Determine the [x, y] coordinate at the center of the cell enclosing the given text.  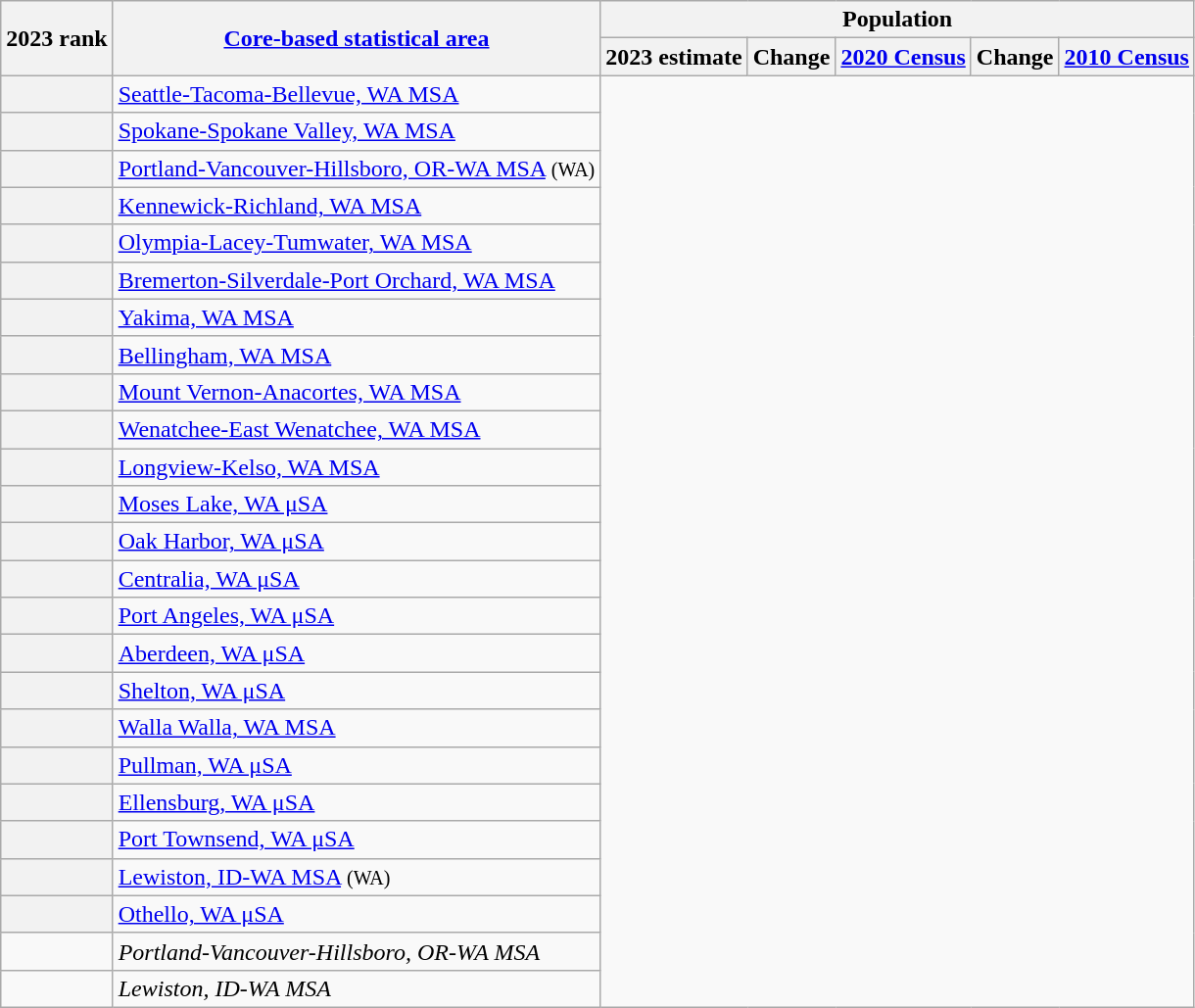
2020 Census [903, 57]
Aberdeen, WA μSA [357, 653]
Bremerton-Silverdale-Port Orchard, WA MSA [357, 280]
Yakima, WA MSA [357, 317]
Lewiston, ID-WA MSA (WA) [357, 877]
Portland-Vancouver-Hillsboro, OR-WA MSA (WA) [357, 168]
2023 estimate [674, 57]
Oak Harbor, WA μSA [357, 542]
Kennewick-Richland, WA MSA [357, 206]
Portland-Vancouver-Hillsboro, OR-WA MSA [357, 951]
Moses Lake, WA μSA [357, 504]
Core-based statistical area [357, 38]
2023 rank [57, 38]
Spokane-Spokane Valley, WA MSA [357, 131]
Port Angeles, WA μSA [357, 616]
Wenatchee-East Wenatchee, WA MSA [357, 429]
Port Townsend, WA μSA [357, 840]
Bellingham, WA MSA [357, 355]
Centralia, WA μSA [357, 579]
Seattle-Tacoma-Bellevue, WA MSA [357, 94]
Ellensburg, WA μSA [357, 802]
2010 Census [1126, 57]
Shelton, WA μSA [357, 691]
Mount Vernon-Anacortes, WA MSA [357, 392]
Pullman, WA μSA [357, 765]
Othello, WA μSA [357, 914]
Olympia-Lacey-Tumwater, WA MSA [357, 243]
Longview-Kelso, WA MSA [357, 467]
Population [897, 20]
Lewiston, ID-WA MSA [357, 988]
Walla Walla, WA MSA [357, 728]
